Search for the cell housing the specified text and yield its (X, Y) center coordinate. 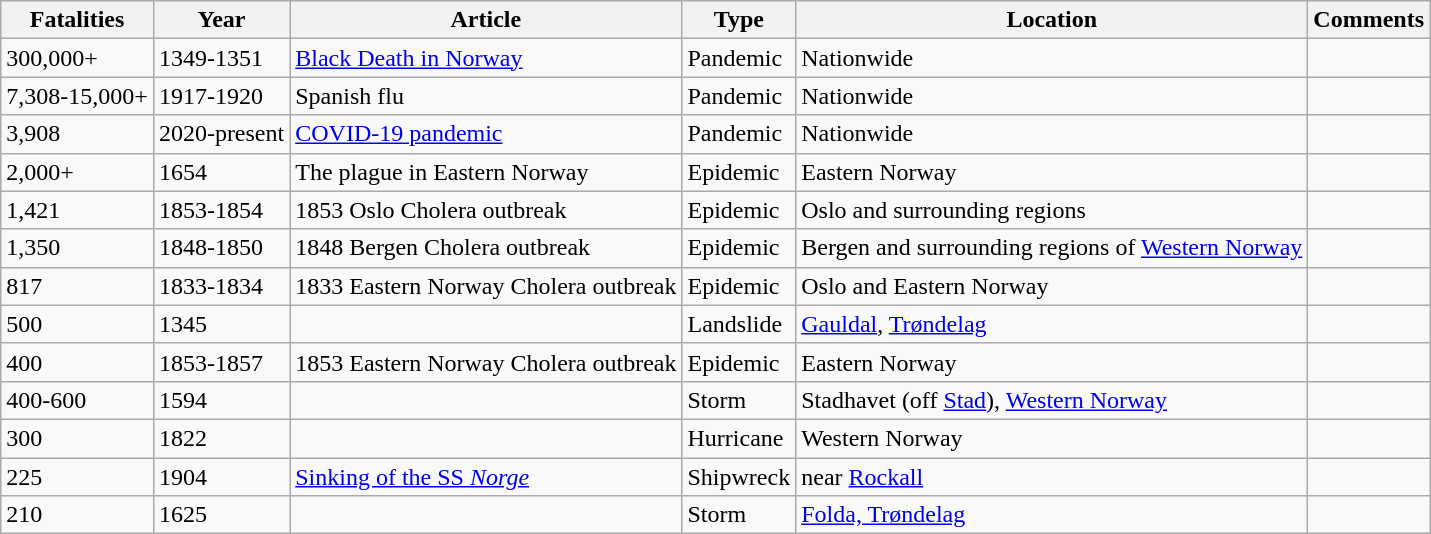
500 (78, 324)
Bergen and surrounding regions of Western Norway (1052, 248)
1848 Bergen Cholera outbreak (486, 248)
Sinking of the SS Norge (486, 477)
Landslide (739, 324)
300,000+ (78, 58)
210 (78, 515)
1853 Oslo Cholera outbreak (486, 210)
Western Norway (1052, 438)
COVID-19 pandemic (486, 134)
1853-1854 (221, 210)
400 (78, 362)
1,350 (78, 248)
225 (78, 477)
Shipwreck (739, 477)
1904 (221, 477)
1853-1857 (221, 362)
1848-1850 (221, 248)
near Rockall (1052, 477)
1594 (221, 400)
1833-1834 (221, 286)
1853 Eastern Norway Cholera outbreak (486, 362)
1833 Eastern Norway Cholera outbreak (486, 286)
2020-present (221, 134)
Hurricane (739, 438)
1625 (221, 515)
1349-1351 (221, 58)
Article (486, 20)
Gauldal, Trøndelag (1052, 324)
2,000+ (78, 172)
Comments (1369, 20)
Folda, Trøndelag (1052, 515)
1654 (221, 172)
300 (78, 438)
1822 (221, 438)
The plague in Eastern Norway (486, 172)
Type (739, 20)
Black Death in Norway (486, 58)
817 (78, 286)
400-600 (78, 400)
Stadhavet (off Stad), Western Norway (1052, 400)
Location (1052, 20)
3,908 (78, 134)
1345 (221, 324)
Oslo and Eastern Norway (1052, 286)
1,421 (78, 210)
1917-1920 (221, 96)
Spanish flu (486, 96)
Fatalities (78, 20)
Year (221, 20)
7,308-15,000+ (78, 96)
Oslo and surrounding regions (1052, 210)
